Extract the [x, y] coordinate from the center of the cell holding the provided text.  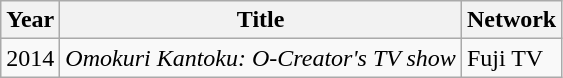
Omokuri Kantoku: O-Creator's TV show [261, 58]
Fuji TV [511, 58]
Network [511, 20]
2014 [30, 58]
Title [261, 20]
Year [30, 20]
